Extract the (X, Y) coordinate from the center of the cell holding the provided text.  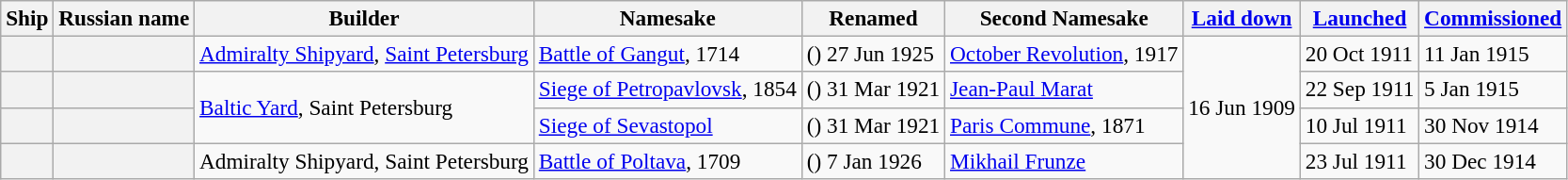
Builder (365, 18)
Russian name (124, 18)
5 Jan 1915 (1494, 90)
Siege of Petropavlovsk, 1854 (668, 90)
16 Jun 1909 (1242, 107)
Ship (27, 18)
Battle of Gangut, 1714 (668, 54)
() 7 Jan 1926 (873, 160)
22 Sep 1911 (1359, 90)
Siege of Sevastopol (668, 125)
October Revolution, 1917 (1065, 54)
30 Dec 1914 (1494, 160)
10 Jul 1911 (1359, 125)
20 Oct 1911 (1359, 54)
11 Jan 1915 (1494, 54)
() 27 Jun 1925 (873, 54)
Launched (1359, 18)
Paris Commune, 1871 (1065, 125)
30 Nov 1914 (1494, 125)
Renamed (873, 18)
Jean-Paul Marat (1065, 90)
Commissioned (1494, 18)
Baltic Yard, Saint Petersburg (365, 107)
Second Namesake (1065, 18)
23 Jul 1911 (1359, 160)
Laid down (1242, 18)
Battle of Poltava, 1709 (668, 160)
Mikhail Frunze (1065, 160)
Namesake (668, 18)
